Scan for the cell matching the given text and deliver its [X, Y] coordinate at center. 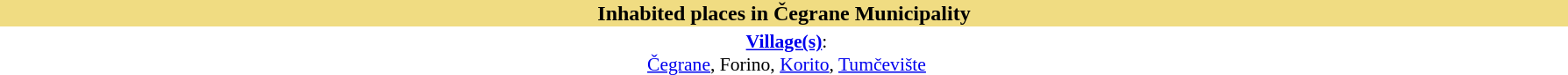
Inhabited places in Čegrane Municipality [784, 13]
